Find where the given text appears and provide that cell's center as (X, Y) coordinate. 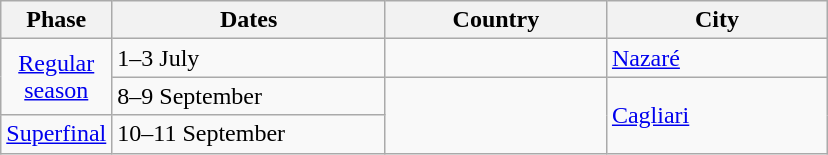
1–3 July (249, 58)
10–11 September (249, 134)
Country (496, 20)
Nazaré (716, 58)
Phase (56, 20)
8–9 September (249, 96)
Dates (249, 20)
Cagliari (716, 115)
Regularseason (56, 77)
City (716, 20)
Superfinal (56, 134)
